Search for the cell housing the specified text and yield its (X, Y) center coordinate. 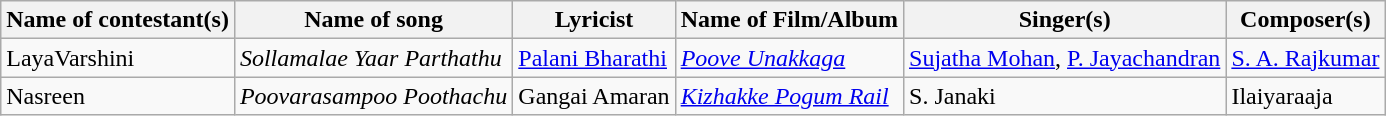
LayaVarshini (118, 58)
Palani Bharathi (594, 58)
Composer(s) (1306, 20)
Sollamalae Yaar Parthathu (373, 58)
Name of Film/Album (789, 20)
Poove Unakkaga (789, 58)
Gangai Amaran (594, 96)
Poovarasampoo Poothachu (373, 96)
Lyricist (594, 20)
Singer(s) (1065, 20)
Nasreen (118, 96)
S. Janaki (1065, 96)
Kizhakke Pogum Rail (789, 96)
Name of song (373, 20)
S. A. Rajkumar (1306, 58)
Name of contestant(s) (118, 20)
Ilaiyaraaja (1306, 96)
Sujatha Mohan, P. Jayachandran (1065, 58)
